Return the [X, Y] coordinate for the center point of the cell that contains the specified text.  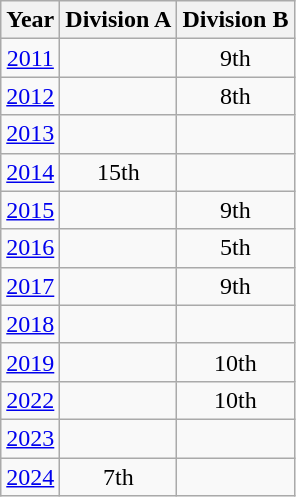
2018 [30, 324]
2022 [30, 400]
5th [236, 248]
2017 [30, 286]
Division B [236, 20]
2024 [30, 477]
2013 [30, 134]
2023 [30, 438]
2019 [30, 362]
15th [118, 172]
Year [30, 20]
7th [118, 477]
2014 [30, 172]
Division A [118, 20]
2011 [30, 58]
2012 [30, 96]
8th [236, 96]
2015 [30, 210]
2016 [30, 248]
